Find where the given text appears and provide that cell's center as (X, Y) coordinate. 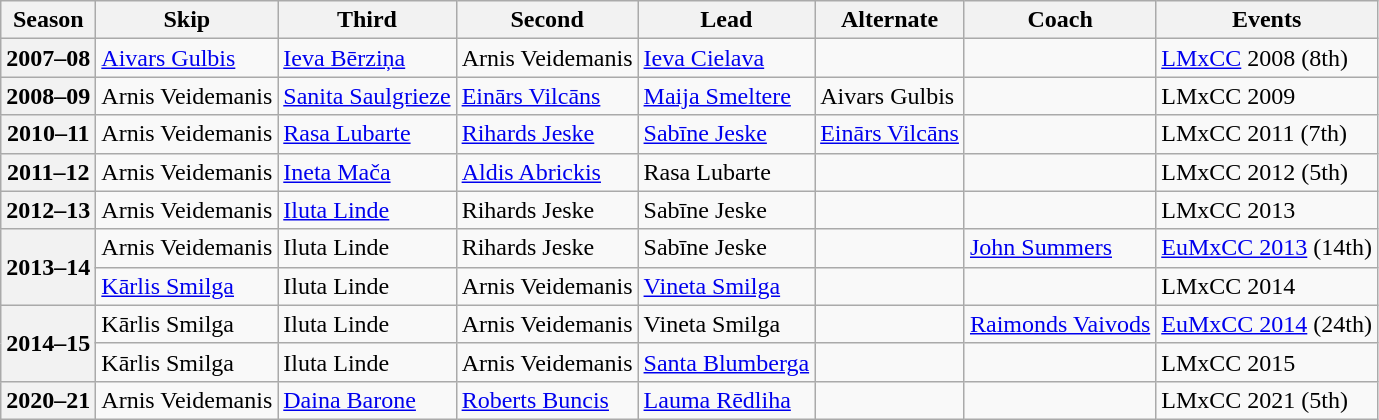
LMxCC 2008 (8th) (1267, 58)
Events (1267, 20)
Raimonds Vaivods (1060, 324)
2020–21 (48, 400)
Lead (726, 20)
Daina Barone (367, 400)
LMxCC 2021 (5th) (1267, 400)
2011–12 (48, 172)
Maija Smeltere (726, 96)
Season (48, 20)
Ineta Mača (367, 172)
John Summers (1060, 248)
Third (367, 20)
Skip (187, 20)
Lauma Rēdliha (726, 400)
2012–13 (48, 210)
LMxCC 2011 (7th) (1267, 134)
LMxCC 2013 (1267, 210)
Ieva Cielava (726, 58)
Alternate (890, 20)
2008–09 (48, 96)
2014–15 (48, 343)
LMxCC 2009 (1267, 96)
EuMxCC 2014 (24th) (1267, 324)
2010–11 (48, 134)
2007–08 (48, 58)
LMxCC 2012 (5th) (1267, 172)
Ieva Bērziņa (367, 58)
LMxCC 2014 (1267, 286)
Sanita Saulgrieze (367, 96)
Coach (1060, 20)
EuMxCC 2013 (14th) (1267, 248)
Aldis Abrickis (547, 172)
Second (547, 20)
2013–14 (48, 267)
Roberts Buncis (547, 400)
Santa Blumberga (726, 362)
LMxCC 2015 (1267, 362)
